Detect which cell encompasses the target text, then output its [X, Y] center coordinate. 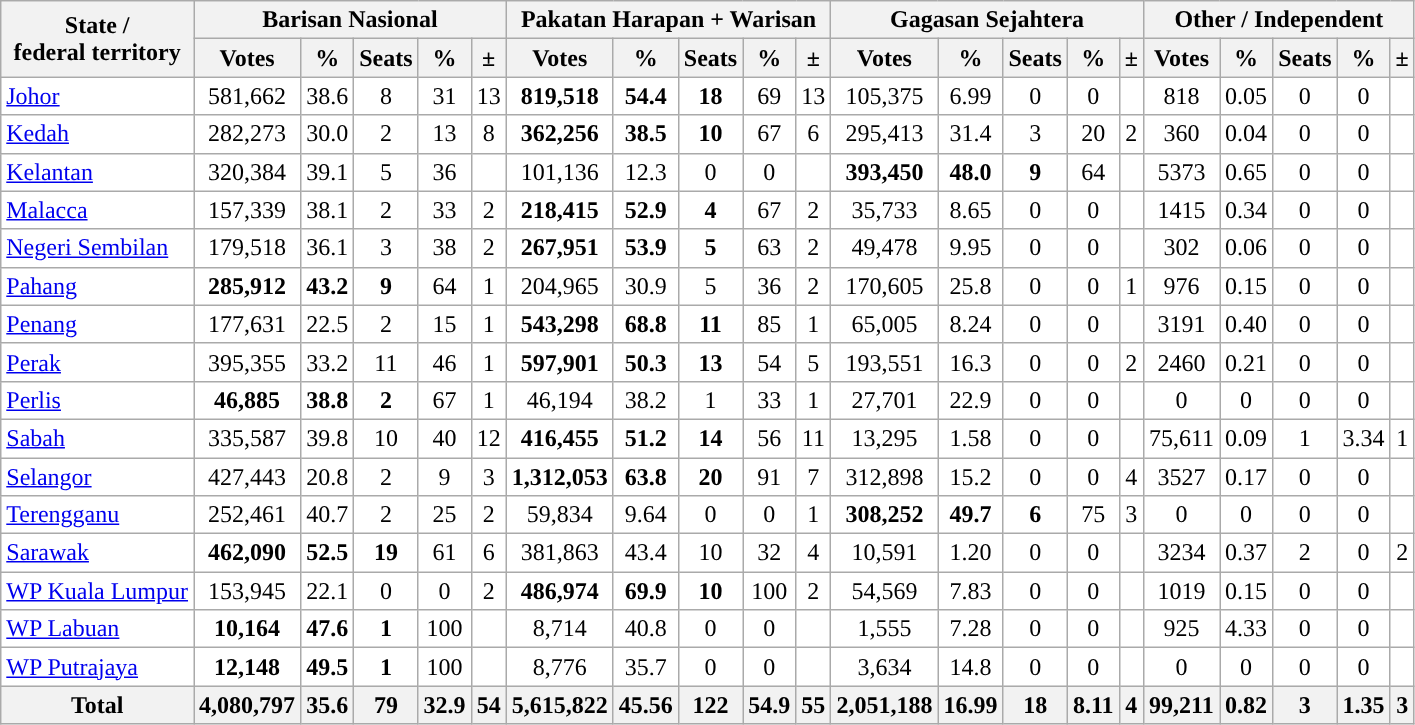
Penang [98, 324]
Kedah [98, 134]
9.64 [646, 515]
75 [1093, 515]
295,413 [884, 134]
308,252 [884, 515]
543,298 [560, 324]
Selangor [98, 477]
3191 [1181, 324]
252,461 [248, 515]
15.2 [970, 477]
282,273 [248, 134]
Perak [98, 362]
153,945 [248, 591]
40 [444, 438]
49,478 [884, 248]
105,375 [884, 96]
462,090 [248, 553]
0.04 [1246, 134]
69.9 [646, 591]
179,518 [248, 248]
1.35 [1364, 705]
38.2 [646, 400]
0.05 [1246, 96]
WP Kuala Lumpur [98, 591]
6.99 [970, 96]
Malacca [98, 210]
36.1 [328, 248]
25.8 [970, 286]
395,355 [248, 362]
19 [386, 553]
819,518 [560, 96]
65,005 [884, 324]
12.3 [646, 172]
35,733 [884, 210]
0.65 [1246, 172]
Terengganu [98, 515]
360 [1181, 134]
45.56 [646, 705]
8,776 [560, 667]
581,662 [248, 96]
Pahang [98, 286]
Negeri Sembilan [98, 248]
31.4 [970, 134]
1019 [1181, 591]
53.9 [646, 248]
312,898 [884, 477]
30.9 [646, 286]
285,912 [248, 286]
0.09 [1246, 438]
0.37 [1246, 553]
1,312,053 [560, 477]
33.2 [328, 362]
122 [710, 705]
416,455 [560, 438]
12 [488, 438]
218,415 [560, 210]
22.5 [328, 324]
47.6 [328, 629]
818 [1181, 96]
486,974 [560, 591]
1.58 [970, 438]
55 [814, 705]
46 [444, 362]
54.4 [646, 96]
32 [770, 553]
Kelantan [98, 172]
7.28 [970, 629]
427,443 [248, 477]
597,901 [560, 362]
54,569 [884, 591]
38.8 [328, 400]
27,701 [884, 400]
3527 [1181, 477]
40.7 [328, 515]
0.34 [1246, 210]
16.3 [970, 362]
267,951 [560, 248]
WP Labuan [98, 629]
WP Putrajaya [98, 667]
Sarawak [98, 553]
35.7 [646, 667]
7.83 [970, 591]
4.33 [1246, 629]
177,631 [248, 324]
43.2 [328, 286]
63.8 [646, 477]
0.06 [1246, 248]
79 [386, 705]
0.21 [1246, 362]
38.5 [646, 134]
0.17 [1246, 477]
13,295 [884, 438]
52.9 [646, 210]
302 [1181, 248]
20.8 [328, 477]
8.65 [970, 210]
25 [444, 515]
Other / Independent [1278, 20]
8.11 [1093, 705]
38.1 [328, 210]
85 [770, 324]
Perlis [98, 400]
43.4 [646, 553]
1415 [1181, 210]
362,256 [560, 134]
15 [444, 324]
2460 [1181, 362]
52.5 [328, 553]
925 [1181, 629]
0.82 [1246, 705]
48.0 [970, 172]
0.40 [1246, 324]
63 [770, 248]
157,339 [248, 210]
75,611 [1181, 438]
320,384 [248, 172]
91 [770, 477]
56 [770, 438]
10,591 [884, 553]
40.8 [646, 629]
31 [444, 96]
14 [710, 438]
7 [814, 477]
8,714 [560, 629]
3.34 [1364, 438]
22.9 [970, 400]
Pakatan Harapan + Warisan [668, 20]
Barisan Nasional [350, 20]
16.99 [970, 705]
9.95 [970, 248]
1,555 [884, 629]
61 [444, 553]
Gagasan Sejahtera [988, 20]
51.2 [646, 438]
2,051,188 [884, 705]
69 [770, 96]
5373 [1181, 172]
10,164 [248, 629]
170,605 [884, 286]
59,834 [560, 515]
30.0 [328, 134]
Sabah [98, 438]
50.3 [646, 362]
5,615,822 [560, 705]
39.8 [328, 438]
1.20 [970, 553]
3234 [1181, 553]
14.8 [970, 667]
22.1 [328, 591]
49.7 [970, 515]
101,136 [560, 172]
49.5 [328, 667]
3,634 [884, 667]
46,194 [560, 400]
46,885 [248, 400]
38.6 [328, 96]
193,551 [884, 362]
38 [444, 248]
8.24 [970, 324]
Total [98, 705]
204,965 [560, 286]
68.8 [646, 324]
39.1 [328, 172]
4,080,797 [248, 705]
32.9 [444, 705]
335,587 [248, 438]
12,148 [248, 667]
54.9 [770, 705]
35.6 [328, 705]
Johor [98, 96]
393,450 [884, 172]
99,211 [1181, 705]
976 [1181, 286]
381,863 [560, 553]
State / federal territory [98, 39]
